Scan for the cell matching the given text and deliver its (x, y) coordinate at center. 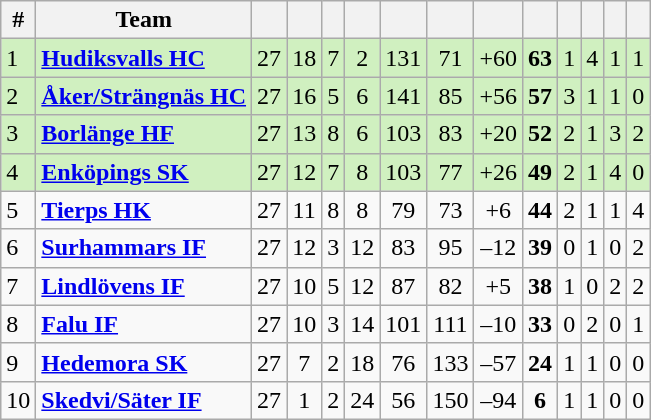
Enköpings SK (144, 172)
+5 (498, 286)
52 (540, 134)
11 (304, 210)
95 (450, 248)
–10 (498, 324)
141 (404, 96)
131 (404, 58)
Falu IF (144, 324)
133 (450, 362)
Team (144, 20)
63 (540, 58)
71 (450, 58)
38 (540, 286)
Surhammars IF (144, 248)
+60 (498, 58)
Tierps HK (144, 210)
77 (450, 172)
49 (540, 172)
Lindlövens IF (144, 286)
16 (304, 96)
–94 (498, 400)
Skedvi/Säter IF (144, 400)
57 (540, 96)
87 (404, 286)
Åker/Strängnäs HC (144, 96)
76 (404, 362)
33 (540, 324)
Hudiksvalls HC (144, 58)
150 (450, 400)
111 (450, 324)
82 (450, 286)
73 (450, 210)
44 (540, 210)
+20 (498, 134)
+26 (498, 172)
–12 (498, 248)
+6 (498, 210)
101 (404, 324)
+56 (498, 96)
# (18, 20)
79 (404, 210)
14 (362, 324)
9 (18, 362)
Hedemora SK (144, 362)
85 (450, 96)
Borlänge HF (144, 134)
56 (404, 400)
39 (540, 248)
–57 (498, 362)
13 (304, 134)
